Pinpoint the cell where the given text exists, returning its [x, y] midpoint coordinate. 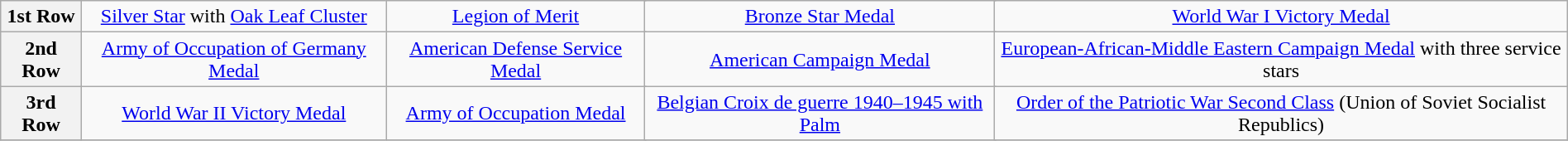
1st Row [41, 17]
Bronze Star Medal [820, 17]
Army of Occupation Medal [516, 113]
World War I Victory Medal [1281, 17]
2nd Row [41, 60]
World War II Victory Medal [233, 113]
Order of the Patriotic War Second Class (Union of Soviet Socialist Republics) [1281, 113]
American Defense Service Medal [516, 60]
Silver Star with Oak Leaf Cluster [233, 17]
Legion of Merit [516, 17]
Army of Occupation of Germany Medal [233, 60]
European-African-Middle Eastern Campaign Medal with three service stars [1281, 60]
3rd Row [41, 113]
Belgian Croix de guerre 1940–1945 with Palm [820, 113]
American Campaign Medal [820, 60]
